Detect which cell encompasses the target text, then output its (x, y) center coordinate. 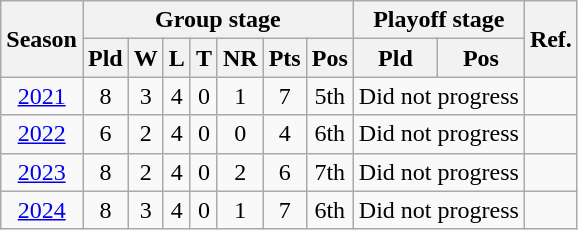
T (204, 58)
2024 (42, 210)
NR (240, 58)
2022 (42, 134)
5th (330, 96)
2023 (42, 172)
7th (330, 172)
W (146, 58)
Playoff stage (438, 20)
L (176, 58)
2021 (42, 96)
Season (42, 39)
Ref. (550, 39)
Group stage (218, 20)
Pts (284, 58)
